For the text-containing cell, return its midpoint in (x, y) coordinate format. 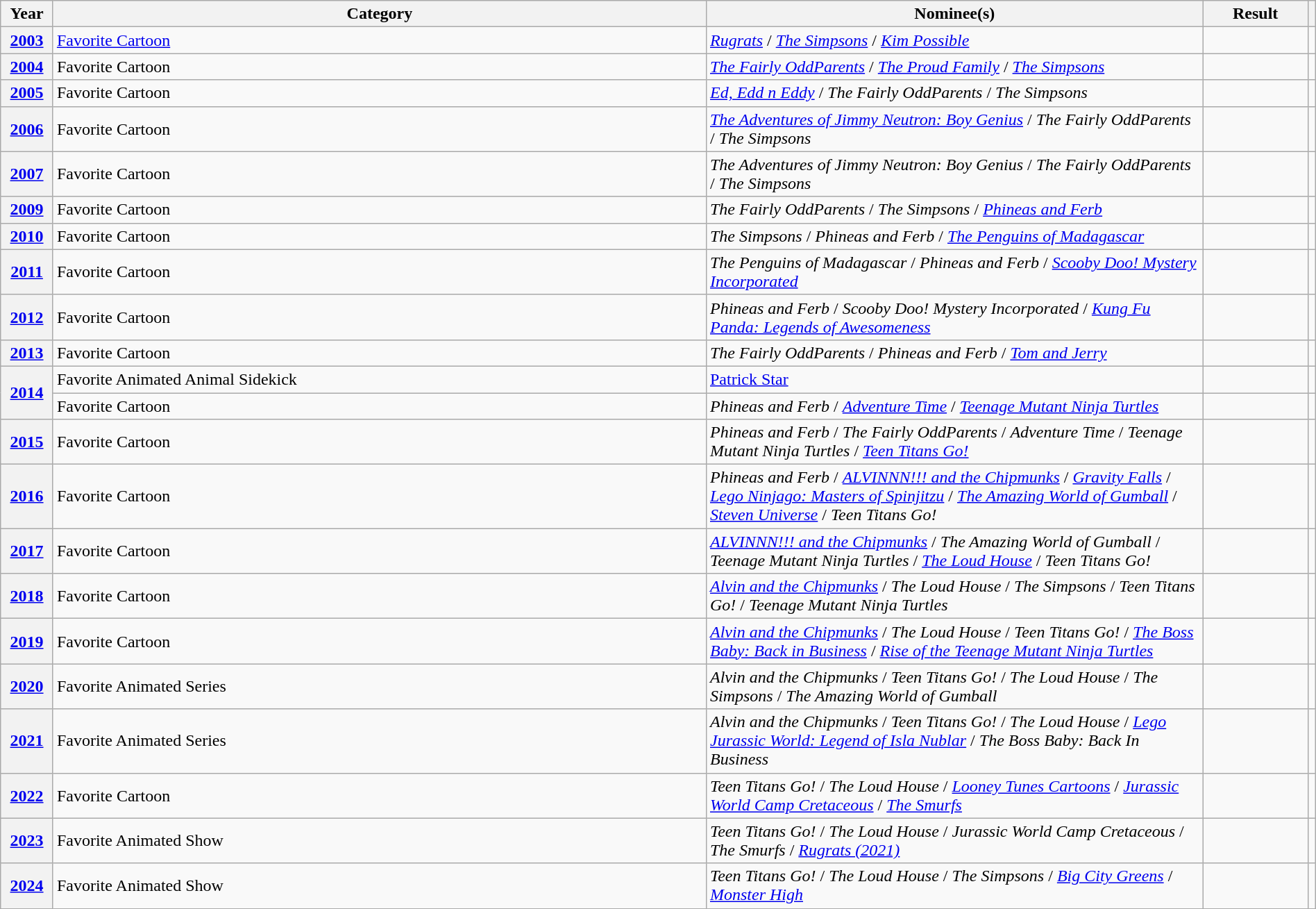
2022 (27, 796)
Teen Titans Go! / The Loud House / Jurassic World Camp Cretaceous / The Smurfs / Rugrats (2021) (954, 840)
Result (1255, 14)
The Fairly OddParents / The Simpsons / Phineas and Ferb (954, 210)
2018 (27, 596)
Patrick Star (954, 379)
The Simpsons / Phineas and Ferb / The Penguins of Madagascar (954, 236)
The Fairly OddParents / Phineas and Ferb / Tom and Jerry (954, 353)
2003 (27, 40)
Alvin and the Chipmunks / Teen Titans Go! / The Loud House / Lego Jurassic World: Legend of Isla Nublar / The Boss Baby: Back In Business (954, 741)
2009 (27, 210)
Phineas and Ferb / Adventure Time / Teenage Mutant Ninja Turtles (954, 406)
ALVINNN!!! and the Chipmunks / The Amazing World of Gumball / Teenage Mutant Ninja Turtles / The Loud House / Teen Titans Go! (954, 551)
Ed, Edd n Eddy / The Fairly OddParents / The Simpsons (954, 93)
2023 (27, 840)
Teen Titans Go! / The Loud House / Looney Tunes Cartoons / Jurassic World Camp Cretaceous / The Smurfs (954, 796)
2006 (27, 129)
2010 (27, 236)
2020 (27, 686)
2011 (27, 272)
2007 (27, 174)
Favorite Animated Animal Sidekick (379, 379)
2012 (27, 317)
Rugrats / The Simpsons / Kim Possible (954, 40)
2015 (27, 442)
2017 (27, 551)
2013 (27, 353)
2005 (27, 93)
Alvin and the Chipmunks / Teen Titans Go! / The Loud House / The Simpsons / The Amazing World of Gumball (954, 686)
2024 (27, 886)
The Penguins of Madagascar / Phineas and Ferb / Scooby Doo! Mystery Incorporated (954, 272)
Phineas and Ferb / Scooby Doo! Mystery Incorporated / Kung Fu Panda: Legends of Awesomeness (954, 317)
Alvin and the Chipmunks / The Loud House / The Simpsons / Teen Titans Go! / Teenage Mutant Ninja Turtles (954, 596)
Category (379, 14)
Alvin and the Chipmunks / The Loud House / Teen Titans Go! / The Boss Baby: Back in Business / Rise of the Teenage Mutant Ninja Turtles (954, 642)
The Fairly OddParents / The Proud Family / The Simpsons (954, 67)
Year (27, 14)
Phineas and Ferb / The Fairly OddParents / Adventure Time / Teenage Mutant Ninja Turtles / Teen Titans Go! (954, 442)
2016 (27, 497)
2021 (27, 741)
2004 (27, 67)
2014 (27, 392)
Teen Titans Go! / The Loud House / The Simpsons / Big City Greens / Monster High (954, 886)
Nominee(s) (954, 14)
2019 (27, 642)
